Return (X, Y) of the center of cell containing provided text 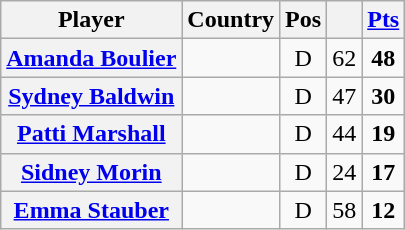
58 (344, 210)
Pts (384, 20)
48 (384, 58)
Pos (304, 20)
24 (344, 172)
Sydney Baldwin (92, 96)
47 (344, 96)
44 (344, 134)
Emma Stauber (92, 210)
19 (384, 134)
17 (384, 172)
30 (384, 96)
12 (384, 210)
62 (344, 58)
Player (92, 20)
Patti Marshall (92, 134)
Country (231, 20)
Amanda Boulier (92, 58)
Sidney Morin (92, 172)
